Locate the cell with the specified text and output its [X, Y] center coordinate. 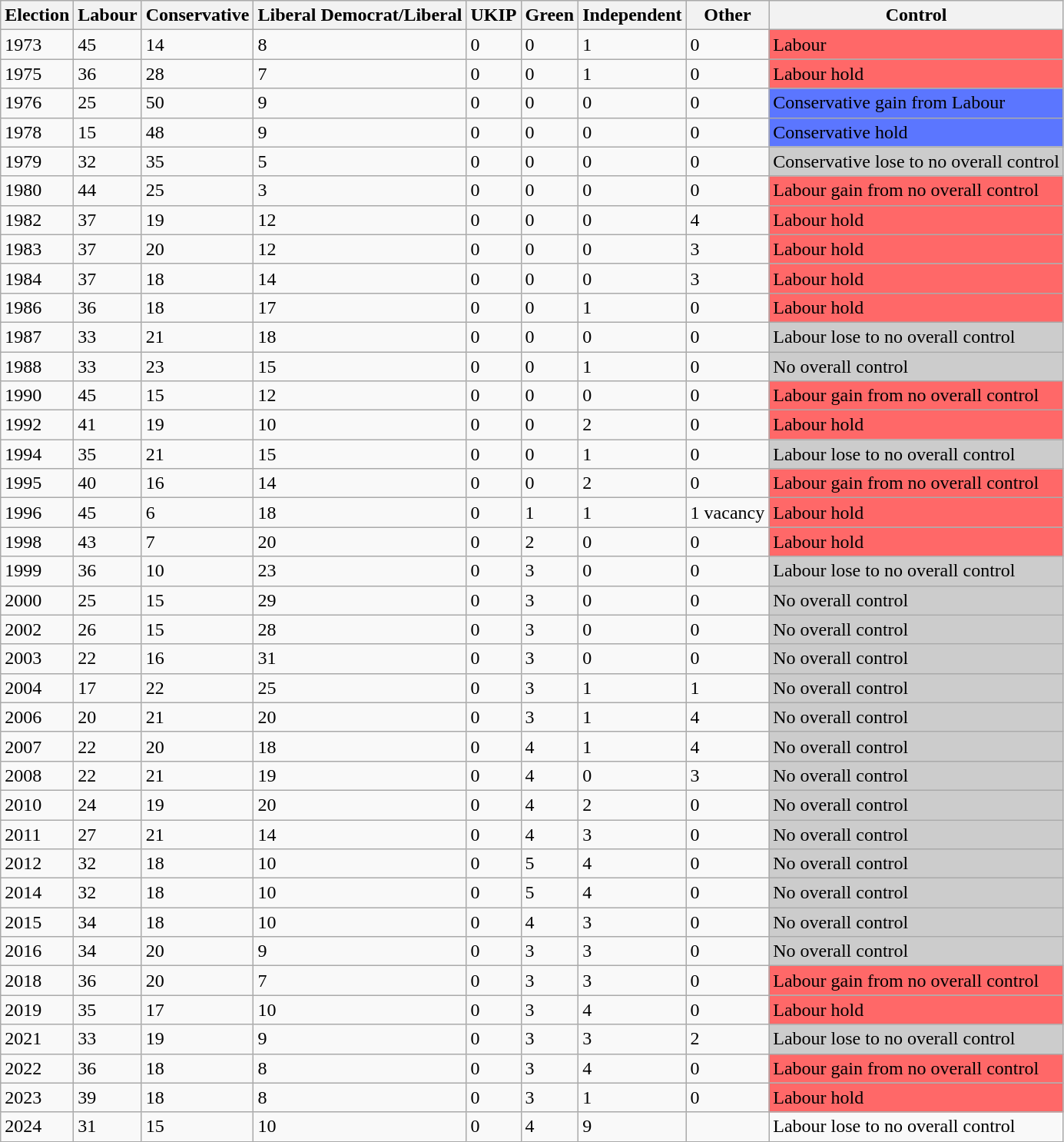
Conservative gain from Labour [916, 103]
2008 [37, 775]
Green [550, 15]
1998 [37, 542]
1992 [37, 425]
UKIP [493, 15]
1996 [37, 513]
24 [108, 805]
1973 [37, 45]
Conservative [197, 15]
1986 [37, 307]
50 [197, 103]
1978 [37, 132]
2021 [37, 1039]
2003 [37, 659]
2016 [37, 951]
2006 [37, 717]
2000 [37, 600]
6 [197, 513]
1988 [37, 367]
1983 [37, 249]
27 [108, 834]
2012 [37, 864]
2015 [37, 922]
41 [108, 425]
48 [197, 132]
40 [108, 483]
2007 [37, 746]
2018 [37, 981]
1976 [37, 103]
2010 [37, 805]
Conservative lose to no overall control [916, 161]
26 [108, 629]
1979 [37, 161]
1990 [37, 396]
2011 [37, 834]
1987 [37, 337]
2014 [37, 893]
Other [728, 15]
Election [37, 15]
Liberal Democrat/Liberal [360, 15]
2002 [37, 629]
1982 [37, 220]
1975 [37, 74]
1994 [37, 454]
1 vacancy [728, 513]
Control [916, 15]
1980 [37, 191]
2024 [37, 1127]
2004 [37, 688]
29 [360, 600]
2023 [37, 1097]
1984 [37, 278]
43 [108, 542]
Conservative hold [916, 132]
2022 [37, 1068]
2019 [37, 1010]
1995 [37, 483]
44 [108, 191]
39 [108, 1097]
1999 [37, 571]
Independent [632, 15]
